Output the [x, y] coordinate of the center of the cell containing the given text.  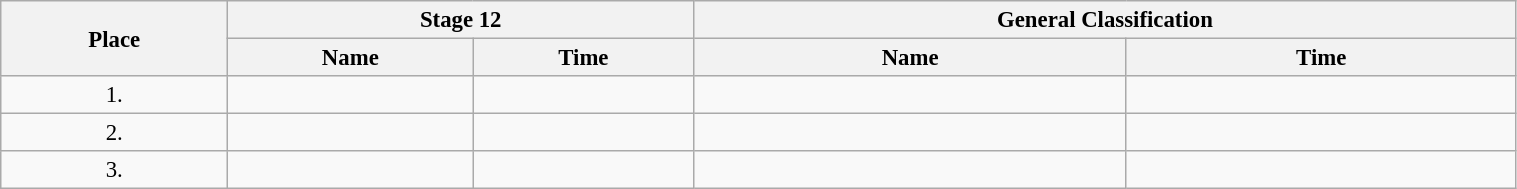
2. [114, 133]
Place [114, 38]
Stage 12 [461, 20]
General Classification [1105, 20]
3. [114, 170]
1. [114, 95]
